Scan for the cell matching the given text and deliver its [X, Y] coordinate at center. 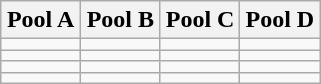
Pool B [120, 20]
Pool A [41, 20]
Pool D [280, 20]
Pool C [200, 20]
